Locate the cell with the specified text and output its [X, Y] center coordinate. 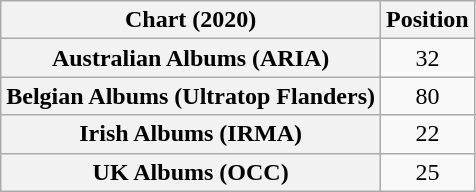
Position [428, 20]
Irish Albums (IRMA) [191, 134]
22 [428, 134]
Belgian Albums (Ultratop Flanders) [191, 96]
25 [428, 172]
Australian Albums (ARIA) [191, 58]
Chart (2020) [191, 20]
UK Albums (OCC) [191, 172]
32 [428, 58]
80 [428, 96]
